Capture the cell that displays the provided text and extract its [X, Y] central coordinate. 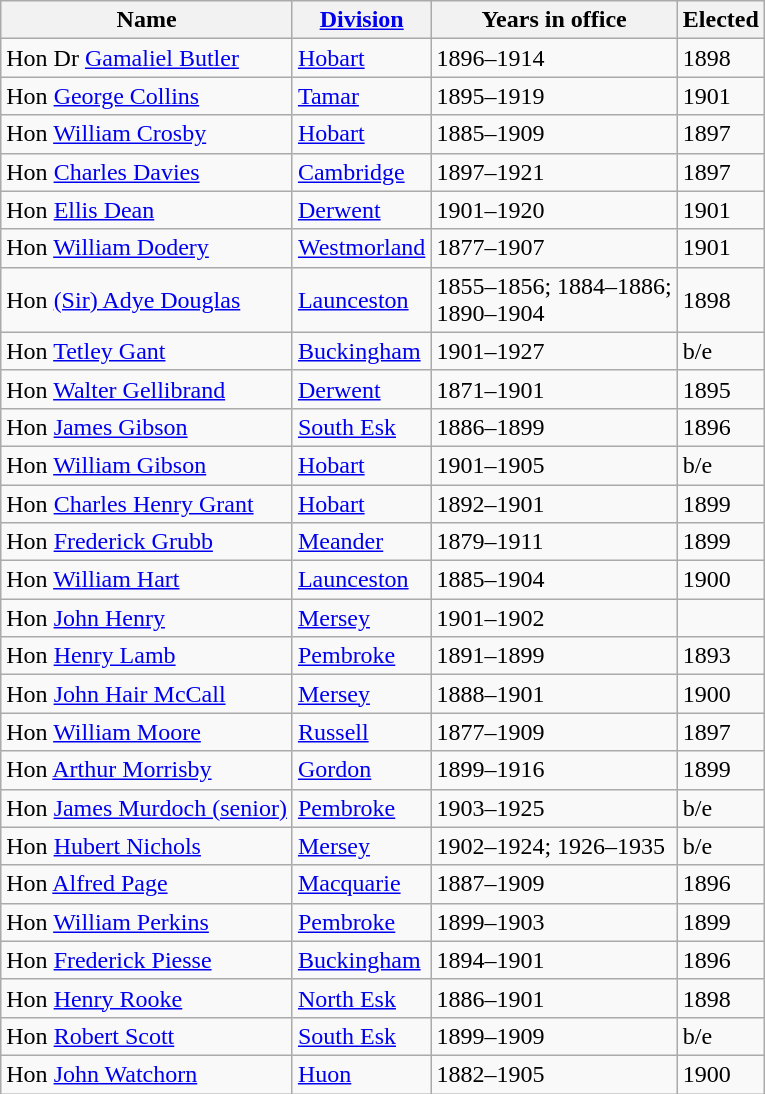
Name [147, 20]
Hon Frederick Piesse [147, 960]
North Esk [361, 998]
Hon William Hart [147, 580]
1897–1921 [554, 172]
1899–1909 [554, 1036]
Hon William Dodery [147, 248]
1895 [720, 389]
Hon Henry Rooke [147, 998]
1886–1901 [554, 998]
1899–1903 [554, 922]
1882–1905 [554, 1074]
Hon Charles Henry Grant [147, 503]
Hon William Crosby [147, 134]
1894–1901 [554, 960]
Hon Alfred Page [147, 884]
Hon William Perkins [147, 922]
1901–1920 [554, 210]
1855–1856; 1884–1886;1890–1904 [554, 300]
1887–1909 [554, 884]
1901–1902 [554, 618]
Cambridge [361, 172]
Hon John Henry [147, 618]
Hon John Watchorn [147, 1074]
1902–1924; 1926–1935 [554, 846]
Hon Henry Lamb [147, 656]
Hon Walter Gellibrand [147, 389]
Hon William Moore [147, 732]
Tamar [361, 96]
Hon Hubert Nichols [147, 846]
Meander [361, 542]
1885–1904 [554, 580]
1903–1925 [554, 808]
Hon Arthur Morrisby [147, 770]
1871–1901 [554, 389]
Hon Ellis Dean [147, 210]
Westmorland [361, 248]
1879–1911 [554, 542]
1877–1909 [554, 732]
Hon Frederick Grubb [147, 542]
Huon [361, 1074]
1899–1916 [554, 770]
Hon George Collins [147, 96]
Macquarie [361, 884]
1901–1905 [554, 465]
Gordon [361, 770]
1896–1914 [554, 58]
1877–1907 [554, 248]
1895–1919 [554, 96]
1901–1927 [554, 351]
Russell [361, 732]
1886–1899 [554, 427]
Division [361, 20]
Hon Charles Davies [147, 172]
1891–1899 [554, 656]
Hon William Gibson [147, 465]
1888–1901 [554, 694]
Hon Dr Gamaliel Butler [147, 58]
Years in office [554, 20]
Hon (Sir) Adye Douglas [147, 300]
Hon James Murdoch (senior) [147, 808]
Hon Robert Scott [147, 1036]
Hon James Gibson [147, 427]
1892–1901 [554, 503]
1893 [720, 656]
Hon John Hair McCall [147, 694]
Hon Tetley Gant [147, 351]
1885–1909 [554, 134]
Elected [720, 20]
